From the cell containing the given text, extract its center point as (X, Y) coordinate. 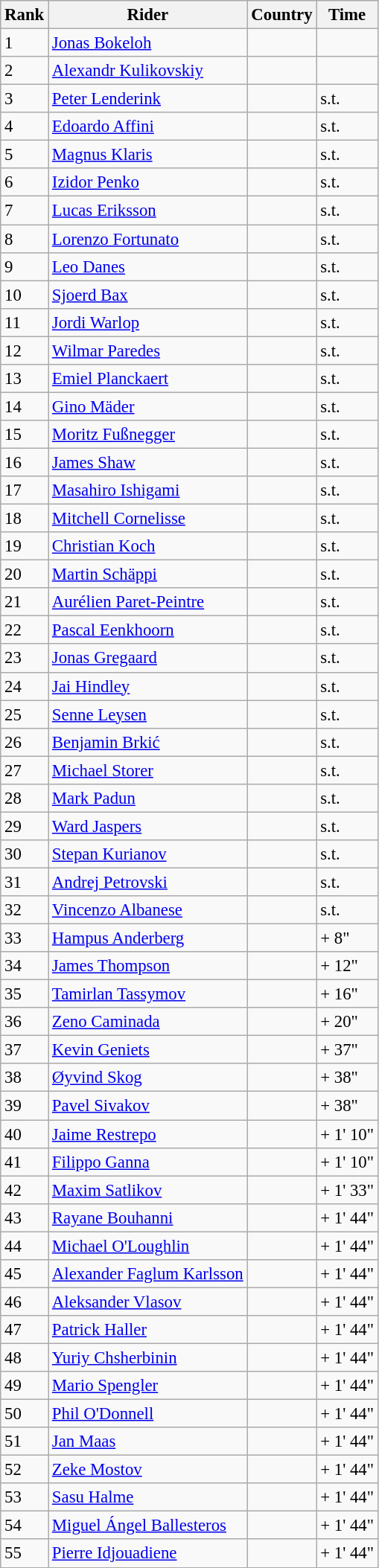
3 (25, 99)
10 (25, 295)
Lorenzo Fortunato (147, 239)
Zeke Mostov (147, 1470)
Jordi Warlop (147, 322)
Country (281, 15)
Patrick Haller (147, 1330)
52 (25, 1470)
6 (25, 182)
Kevin Geniets (147, 1050)
Jonas Bokeloh (147, 43)
Øyvind Skog (147, 1078)
+ 1' 33" (347, 1190)
Mitchell Cornelisse (147, 519)
2 (25, 71)
5 (25, 155)
Aurélien Paret-Peintre (147, 602)
55 (25, 1554)
19 (25, 546)
32 (25, 910)
Christian Koch (147, 546)
Tamirlan Tassymov (147, 994)
Alexander Faglum Karlsson (147, 1274)
Aleksander Vlasov (147, 1302)
28 (25, 799)
Yuriy Chsherbinin (147, 1357)
Peter Lenderink (147, 99)
12 (25, 351)
+ 37" (347, 1050)
15 (25, 435)
Pavel Sivakov (147, 1106)
Stepan Kurianov (147, 854)
18 (25, 519)
Sjoerd Bax (147, 295)
16 (25, 462)
Maxim Satlikov (147, 1190)
14 (25, 406)
23 (25, 659)
Michael O'Loughlin (147, 1246)
27 (25, 770)
30 (25, 854)
Pierre Idjouadiene (147, 1554)
20 (25, 575)
Gino Mäder (147, 406)
Mark Padun (147, 799)
James Thompson (147, 966)
26 (25, 742)
13 (25, 379)
8 (25, 239)
+ 16" (347, 994)
Vincenzo Albanese (147, 910)
24 (25, 686)
Senne Leysen (147, 714)
Masahiro Ishigami (147, 490)
11 (25, 322)
33 (25, 938)
Hampus Anderberg (147, 938)
22 (25, 630)
Benjamin Brkić (147, 742)
34 (25, 966)
35 (25, 994)
50 (25, 1414)
Jai Hindley (147, 686)
Ward Jaspers (147, 826)
51 (25, 1441)
Jaime Restrepo (147, 1134)
Izidor Penko (147, 182)
Michael Storer (147, 770)
47 (25, 1330)
Moritz Fußnegger (147, 435)
43 (25, 1217)
7 (25, 211)
37 (25, 1050)
4 (25, 127)
54 (25, 1526)
+ 8" (347, 938)
1 (25, 43)
29 (25, 826)
Magnus Klaris (147, 155)
38 (25, 1078)
21 (25, 602)
9 (25, 266)
Mario Spengler (147, 1386)
Phil O'Donnell (147, 1414)
Time (347, 15)
Miguel Ángel Ballesteros (147, 1526)
39 (25, 1106)
40 (25, 1134)
Wilmar Paredes (147, 351)
Sasu Halme (147, 1497)
45 (25, 1274)
Rank (25, 15)
Leo Danes (147, 266)
Jan Maas (147, 1441)
Rayane Bouhanni (147, 1217)
Rider (147, 15)
+ 20" (347, 1022)
48 (25, 1357)
Filippo Ganna (147, 1162)
Lucas Eriksson (147, 211)
42 (25, 1190)
46 (25, 1302)
25 (25, 714)
Emiel Planckaert (147, 379)
Edoardo Affini (147, 127)
49 (25, 1386)
Pascal Eenkhoorn (147, 630)
Zeno Caminada (147, 1022)
+ 12" (347, 966)
17 (25, 490)
James Shaw (147, 462)
41 (25, 1162)
Jonas Gregaard (147, 659)
44 (25, 1246)
36 (25, 1022)
31 (25, 882)
Andrej Petrovski (147, 882)
Alexandr Kulikovskiy (147, 71)
53 (25, 1497)
Martin Schäppi (147, 575)
